Find where the given text appears and provide that cell's center as (x, y) coordinate. 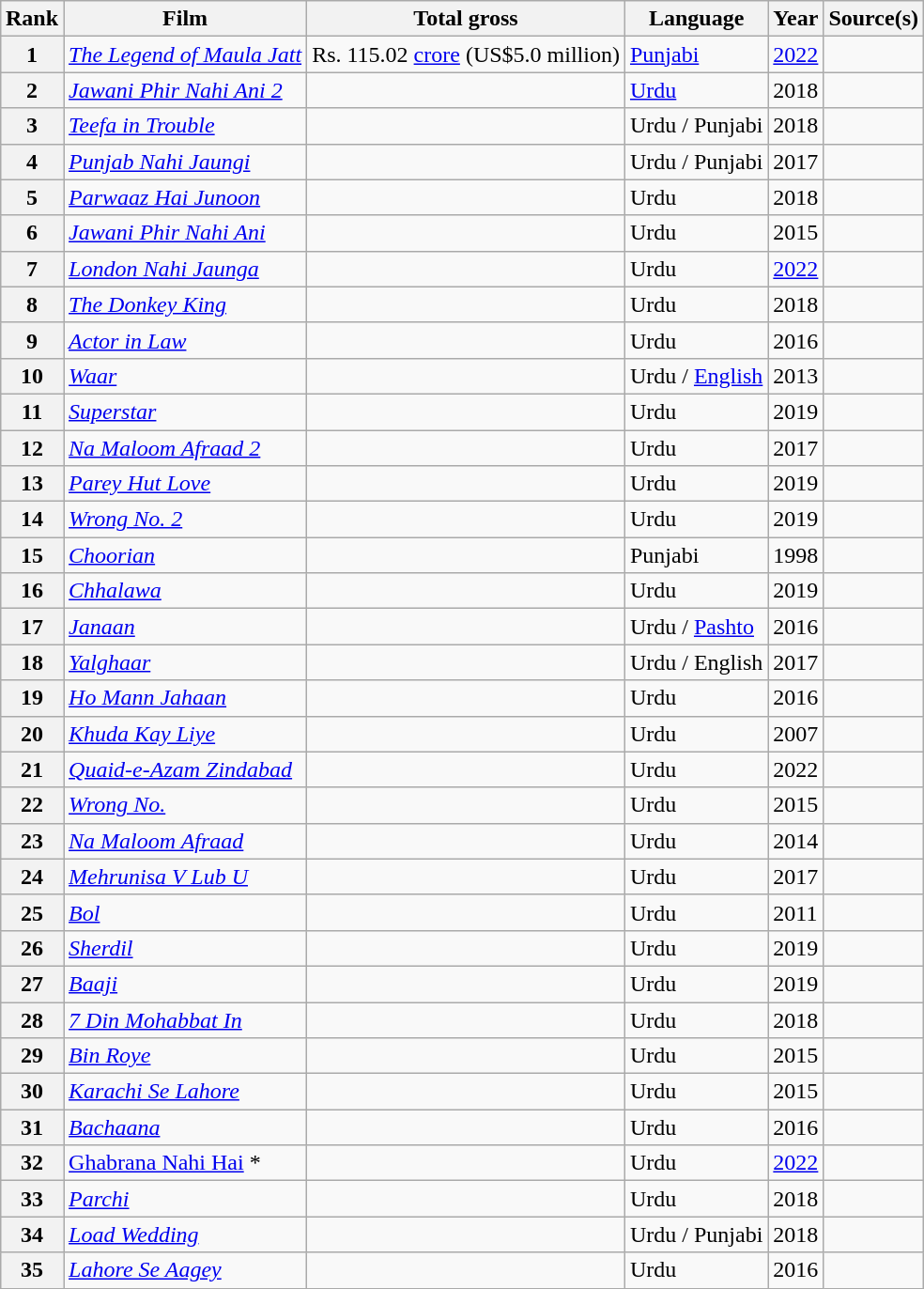
Parchi (186, 1199)
20 (32, 734)
2011 (796, 912)
Film (186, 19)
Jawani Phir Nahi Ani 2 (186, 90)
11 (32, 412)
13 (32, 484)
Language (696, 19)
Total gross (466, 19)
33 (32, 1199)
Bol (186, 912)
Wrong No. (186, 805)
The Legend of Maula Jatt (186, 54)
34 (32, 1235)
Karachi Se Lahore (186, 1092)
Chhalawa (186, 591)
32 (32, 1163)
35 (32, 1270)
Baaji (186, 984)
Na Maloom Afraad (186, 841)
Sherdil (186, 948)
Lahore Se Aagey (186, 1270)
10 (32, 376)
Superstar (186, 412)
Source(s) (873, 19)
5 (32, 197)
Choorian (186, 555)
Actor in Law (186, 340)
2 (32, 90)
19 (32, 698)
The Donkey King (186, 304)
Rs. 115.02 crore (US$5.0 million) (466, 54)
Quaid-e-Azam Zindabad (186, 769)
1998 (796, 555)
14 (32, 520)
Ghabrana Nahi Hai * (186, 1163)
Urdu / Pashto (696, 627)
29 (32, 1056)
22 (32, 805)
7 (32, 269)
Year (796, 19)
17 (32, 627)
London Nahi Jaunga (186, 269)
25 (32, 912)
21 (32, 769)
27 (32, 984)
31 (32, 1127)
Bin Roye (186, 1056)
Bachaana (186, 1127)
6 (32, 233)
18 (32, 662)
Na Maloom Afraad 2 (186, 448)
16 (32, 591)
26 (32, 948)
Mehrunisa V Lub U (186, 877)
Load Wedding (186, 1235)
Rank (32, 19)
12 (32, 448)
2014 (796, 841)
Wrong No. 2 (186, 520)
Parey Hut Love (186, 484)
Ho Mann Jahaan (186, 698)
8 (32, 304)
7 Din Mohabbat In (186, 1019)
Waar (186, 376)
Yalghaar (186, 662)
24 (32, 877)
Janaan (186, 627)
23 (32, 841)
Jawani Phir Nahi Ani (186, 233)
9 (32, 340)
28 (32, 1019)
2013 (796, 376)
15 (32, 555)
Parwaaz Hai Junoon (186, 197)
Teefa in Trouble (186, 126)
2007 (796, 734)
1 (32, 54)
Punjab Nahi Jaungi (186, 162)
30 (32, 1092)
Khuda Kay Liye (186, 734)
3 (32, 126)
4 (32, 162)
